Locate the cell with the specified text and output its (x, y) center coordinate. 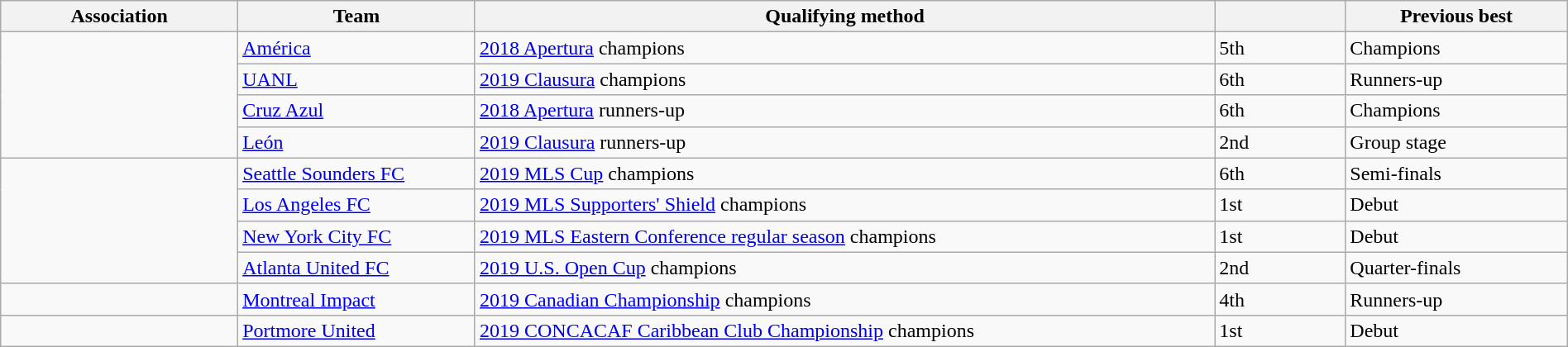
4th (1280, 299)
2019 U.S. Open Cup champions (844, 268)
UANL (357, 79)
Atlanta United FC (357, 268)
Los Angeles FC (357, 205)
Group stage (1456, 142)
Portmore United (357, 330)
2019 MLS Supporters' Shield champions (844, 205)
Quarter-finals (1456, 268)
Cruz Azul (357, 111)
2019 Clausura champions (844, 79)
5th (1280, 48)
2019 MLS Eastern Conference regular season champions (844, 236)
Montreal Impact (357, 299)
Semi-finals (1456, 173)
Qualifying method (844, 17)
2018 Apertura runners-up (844, 111)
New York City FC (357, 236)
2019 Canadian Championship champions (844, 299)
Seattle Sounders FC (357, 173)
2019 CONCACAF Caribbean Club Championship champions (844, 330)
Previous best (1456, 17)
León (357, 142)
América (357, 48)
Association (119, 17)
2019 MLS Cup champions (844, 173)
2018 Apertura champions (844, 48)
2019 Clausura runners-up (844, 142)
Team (357, 17)
